From the cell containing the given text, extract its center point as [X, Y] coordinate. 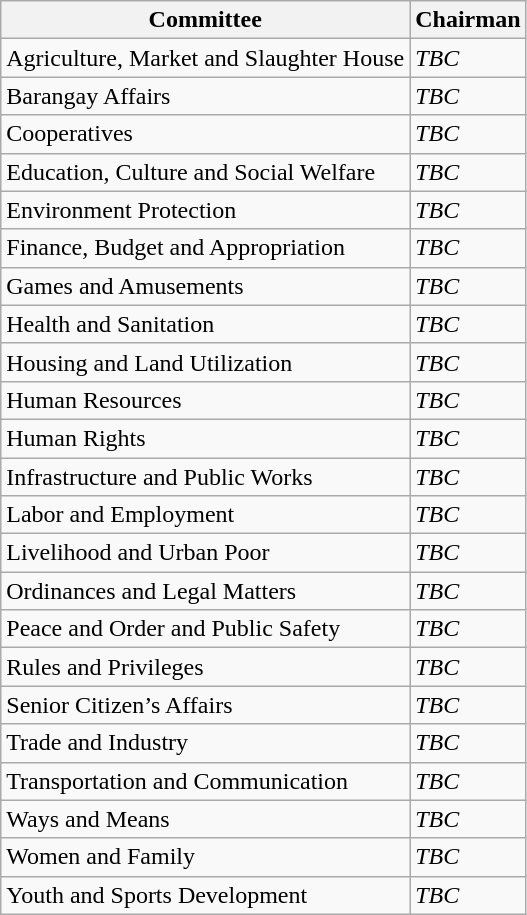
Infrastructure and Public Works [206, 477]
Chairman [468, 20]
Youth and Sports Development [206, 895]
Ways and Means [206, 819]
Rules and Privileges [206, 667]
Trade and Industry [206, 743]
Cooperatives [206, 134]
Games and Amusements [206, 286]
Transportation and Communication [206, 781]
Environment Protection [206, 210]
Human Resources [206, 400]
Labor and Employment [206, 515]
Barangay Affairs [206, 96]
Finance, Budget and Appropriation [206, 248]
Women and Family [206, 857]
Livelihood and Urban Poor [206, 553]
Health and Sanitation [206, 324]
Education, Culture and Social Welfare [206, 172]
Housing and Land Utilization [206, 362]
Human Rights [206, 438]
Ordinances and Legal Matters [206, 591]
Peace and Order and Public Safety [206, 629]
Senior Citizen’s Affairs [206, 705]
Committee [206, 20]
Agriculture, Market and Slaughter House [206, 58]
